Scan for the cell matching the given text and deliver its (X, Y) coordinate at center. 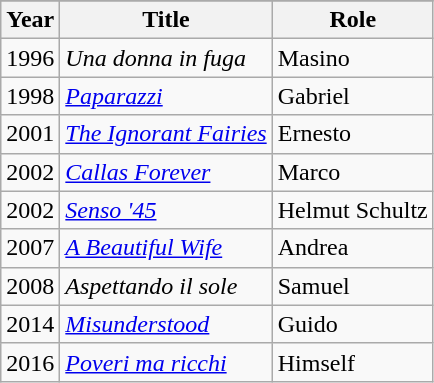
Samuel (352, 286)
Callas Forever (166, 172)
Ernesto (352, 134)
Paparazzi (166, 96)
Marco (352, 172)
Poveri ma ricchi (166, 362)
Role (352, 20)
Title (166, 20)
Aspettando il sole (166, 286)
2007 (30, 248)
Helmut Schultz (352, 210)
2014 (30, 324)
Himself (352, 362)
Andrea (352, 248)
2016 (30, 362)
2001 (30, 134)
A Beautiful Wife (166, 248)
Masino (352, 58)
The Ignorant Fairies (166, 134)
Gabriel (352, 96)
Una donna in fuga (166, 58)
Senso '45 (166, 210)
Year (30, 20)
Misunderstood (166, 324)
1996 (30, 58)
2008 (30, 286)
Guido (352, 324)
1998 (30, 96)
